Return (x, y) of the center of cell containing provided text 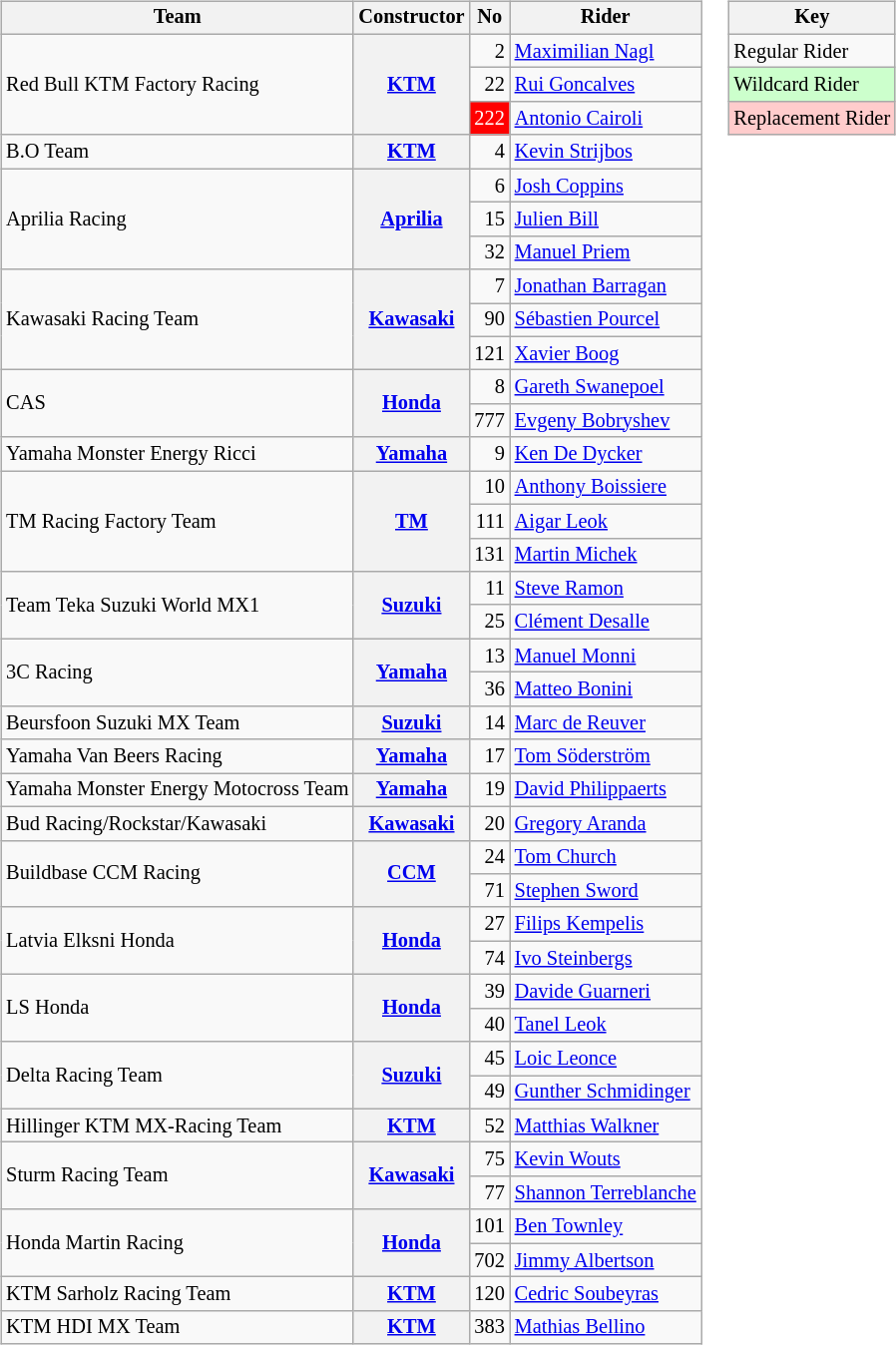
LS Honda (178, 1008)
52 (490, 1125)
Tom Söderström (606, 756)
6 (490, 186)
Constructor (411, 18)
Aprilia (411, 220)
2 (490, 51)
49 (490, 1093)
Key (812, 18)
Team Teka Suzuki World MX1 (178, 605)
702 (490, 1260)
Jonathan Barragan (606, 286)
CAS (178, 403)
Sébastien Pourcel (606, 320)
14 (490, 722)
Delta Racing Team (178, 1076)
Tom Church (606, 857)
Red Bull KTM Factory Racing (178, 84)
David Philippaerts (606, 790)
45 (490, 1059)
KTM Sarholz Racing Team (178, 1294)
777 (490, 421)
383 (490, 1327)
Tanel Leok (606, 1025)
Yamaha Monster Energy Ricci (178, 454)
Julien Bill (606, 220)
120 (490, 1294)
13 (490, 656)
9 (490, 454)
Ivo Steinbergs (606, 958)
Gregory Aranda (606, 823)
Maximilian Nagl (606, 51)
74 (490, 958)
222 (490, 119)
Anthony Boissiere (606, 488)
Manuel Monni (606, 656)
17 (490, 756)
Gunther Schmidinger (606, 1093)
Rui Goncalves (606, 85)
Yamaha Van Beers Racing (178, 756)
KTM HDI MX Team (178, 1327)
Matthias Walkner (606, 1125)
Marc de Reuver (606, 722)
Team (178, 18)
90 (490, 320)
Antonio Cairoli (606, 119)
Filips Kempelis (606, 924)
Hillinger KTM MX-Racing Team (178, 1125)
Replacement Rider (812, 119)
11 (490, 589)
19 (490, 790)
111 (490, 521)
Bud Racing/Rockstar/Kawasaki (178, 823)
Jimmy Albertson (606, 1260)
Buildbase CCM Racing (178, 874)
8 (490, 387)
CCM (411, 874)
Latvia Elksni Honda (178, 940)
Regular Rider (812, 51)
Sturm Racing Team (178, 1175)
Matteo Bonini (606, 689)
Loic Leonce (606, 1059)
Davide Guarneri (606, 992)
25 (490, 622)
71 (490, 891)
77 (490, 1193)
27 (490, 924)
15 (490, 220)
20 (490, 823)
Ken De Dycker (606, 454)
Beursfoon Suzuki MX Team (178, 722)
3C Racing (178, 672)
Aprilia Racing (178, 220)
B.O Team (178, 152)
39 (490, 992)
4 (490, 152)
Rider (606, 18)
Kevin Wouts (606, 1159)
Josh Coppins (606, 186)
131 (490, 555)
Manuel Priem (606, 252)
Kevin Strijbos (606, 152)
75 (490, 1159)
Martin Michek (606, 555)
24 (490, 857)
40 (490, 1025)
Mathias Bellino (606, 1327)
Yamaha Monster Energy Motocross Team (178, 790)
22 (490, 85)
Stephen Sword (606, 891)
Honda Martin Racing (178, 1243)
Aigar Leok (606, 521)
36 (490, 689)
No (490, 18)
32 (490, 252)
Steve Ramon (606, 589)
Evgeny Bobryshev (606, 421)
121 (490, 353)
Kawasaki Racing Team (178, 319)
Cedric Soubeyras (606, 1294)
101 (490, 1226)
Xavier Boog (606, 353)
TM Racing Factory Team (178, 521)
Ben Townley (606, 1226)
Gareth Swanepoel (606, 387)
10 (490, 488)
TM (411, 521)
Clément Desalle (606, 622)
Wildcard Rider (812, 85)
7 (490, 286)
Shannon Terreblanche (606, 1193)
